Detect which cell encompasses the target text, then output its (x, y) center coordinate. 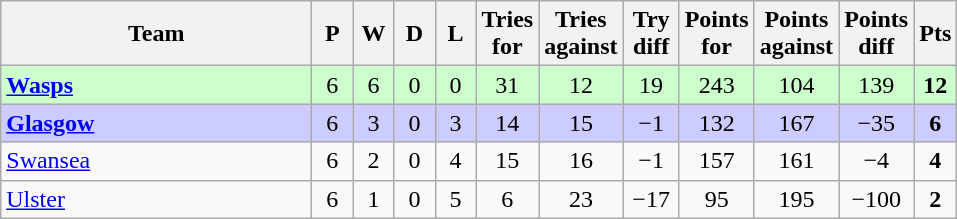
Points diff (876, 34)
19 (651, 85)
161 (796, 161)
132 (716, 123)
23 (581, 199)
157 (716, 161)
Wasps (156, 85)
P (332, 34)
195 (796, 199)
L (456, 34)
139 (876, 85)
95 (716, 199)
Points for (716, 34)
Tries for (508, 34)
14 (508, 123)
167 (796, 123)
1 (374, 199)
Team (156, 34)
−4 (876, 161)
−17 (651, 199)
104 (796, 85)
Glasgow (156, 123)
31 (508, 85)
−100 (876, 199)
−35 (876, 123)
Swansea (156, 161)
Tries against (581, 34)
Pts (936, 34)
16 (581, 161)
Points against (796, 34)
W (374, 34)
Ulster (156, 199)
Try diff (651, 34)
5 (456, 199)
243 (716, 85)
D (414, 34)
